For the text-containing cell, return its midpoint in [X, Y] coordinate format. 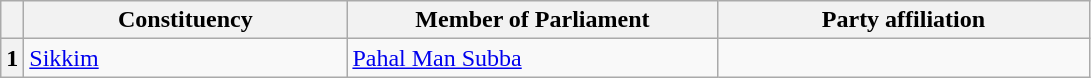
Party affiliation [904, 20]
Member of Parliament [532, 20]
1 [12, 58]
Constituency [186, 20]
Sikkim [186, 58]
Pahal Man Subba [532, 58]
